Provide the [x, y] coordinate of the cell's center where the given text is located.  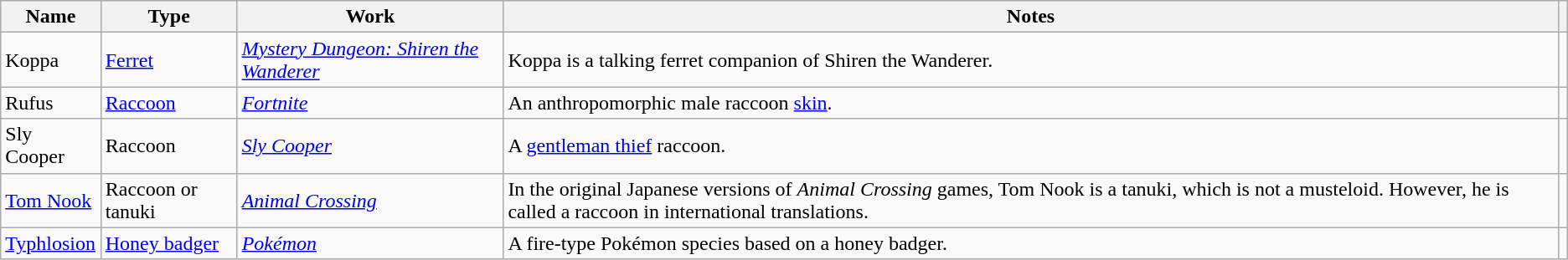
Name [50, 17]
Koppa [50, 60]
Type [169, 17]
Ferret [169, 60]
Pokémon [370, 243]
Koppa is a talking ferret companion of Shiren the Wanderer. [1030, 60]
Work [370, 17]
Fortnite [370, 103]
Notes [1030, 17]
An anthropomorphic male raccoon skin. [1030, 103]
Animal Crossing [370, 201]
A fire-type Pokémon species based on a honey badger. [1030, 243]
Rufus [50, 103]
Mystery Dungeon: Shiren the Wanderer [370, 60]
Honey badger [169, 243]
Raccoon or tanuki [169, 201]
A gentleman thief raccoon. [1030, 145]
Tom Nook [50, 201]
Typhlosion [50, 243]
